Pinpoint the cell where the given text exists, returning its (x, y) midpoint coordinate. 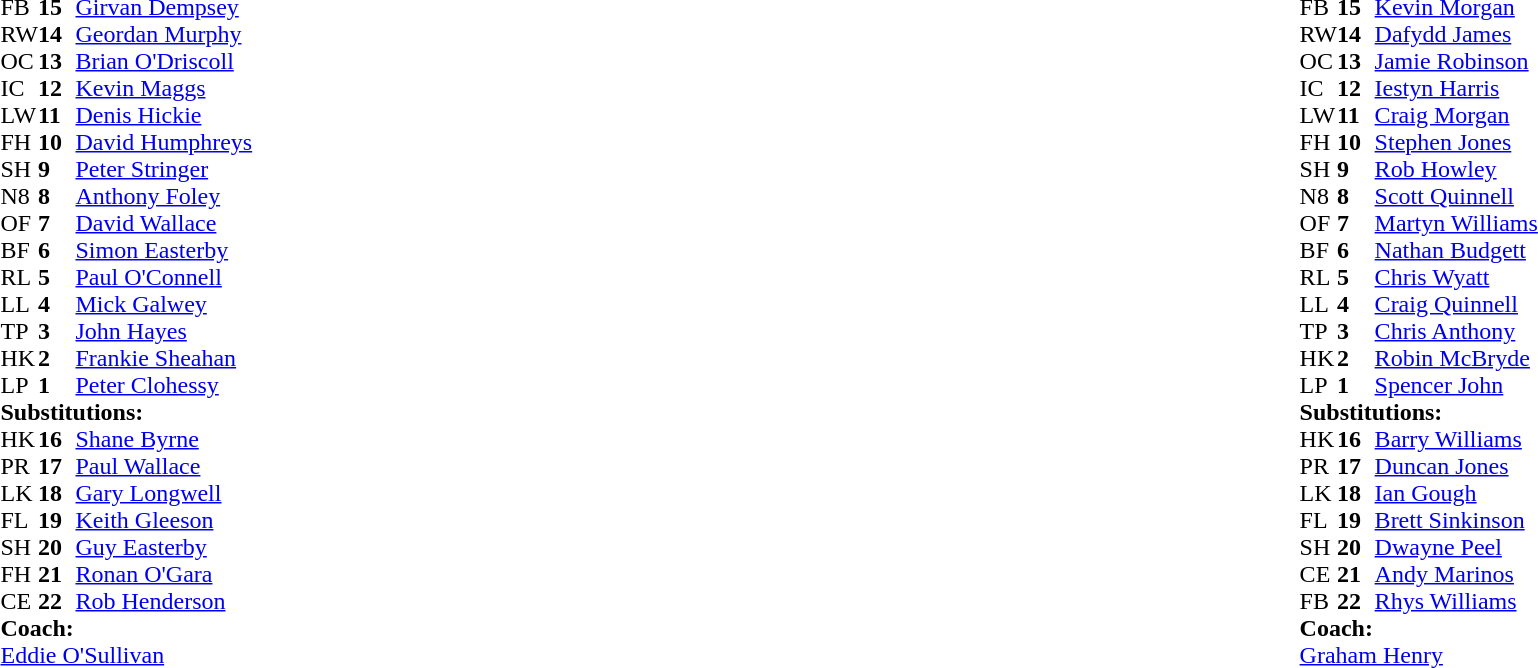
Rob Henderson (164, 602)
Craig Morgan (1456, 116)
Scott Quinnell (1456, 196)
Jamie Robinson (1456, 62)
FB (1319, 602)
Andy Marinos (1456, 574)
Martyn Williams (1456, 224)
Kevin Maggs (164, 88)
Denis Hickie (164, 116)
Geordan Murphy (164, 34)
David Humphreys (164, 142)
Mick Galwey (164, 304)
Robin McBryde (1456, 358)
Dwayne Peel (1456, 548)
Frankie Sheahan (164, 358)
Iestyn Harris (1456, 88)
David Wallace (164, 224)
Keith Gleeson (164, 520)
Brian O'Driscoll (164, 62)
John Hayes (164, 332)
Paul O'Connell (164, 278)
Anthony Foley (164, 196)
Ronan O'Gara (164, 574)
Peter Stringer (164, 170)
Rob Howley (1456, 170)
Rhys Williams (1456, 602)
Guy Easterby (164, 548)
Barry Williams (1456, 440)
Spencer John (1456, 386)
Paul Wallace (164, 466)
Craig Quinnell (1456, 304)
Shane Byrne (164, 440)
Brett Sinkinson (1456, 520)
Duncan Jones (1456, 466)
Stephen Jones (1456, 142)
Peter Clohessy (164, 386)
Nathan Budgett (1456, 250)
Simon Easterby (164, 250)
Chris Anthony (1456, 332)
Dafydd James (1456, 34)
Chris Wyatt (1456, 278)
Gary Longwell (164, 494)
Ian Gough (1456, 494)
